Determine the [X, Y] coordinate at the center of the cell enclosing the given text.  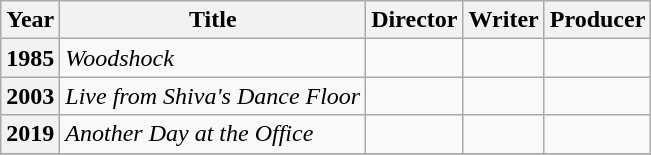
Year [30, 20]
2019 [30, 134]
1985 [30, 58]
Producer [598, 20]
Woodshock [213, 58]
Director [414, 20]
2003 [30, 96]
Writer [504, 20]
Live from Shiva's Dance Floor [213, 96]
Title [213, 20]
Another Day at the Office [213, 134]
